Capture the cell that displays the provided text and extract its (x, y) central coordinate. 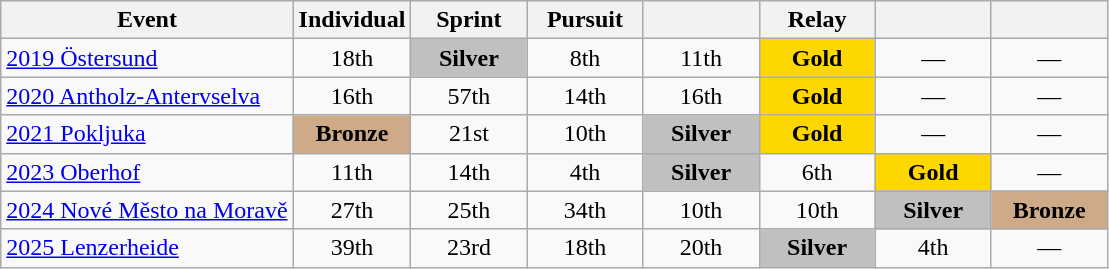
23rd (469, 248)
2020 Antholz-Antervselva (147, 96)
2023 Oberhof (147, 172)
27th (352, 210)
2024 Nové Město na Moravě (147, 210)
Relay (817, 20)
2021 Pokljuka (147, 134)
39th (352, 248)
25th (469, 210)
34th (585, 210)
Sprint (469, 20)
20th (701, 248)
8th (585, 58)
21st (469, 134)
Event (147, 20)
2019 Östersund (147, 58)
Individual (352, 20)
Pursuit (585, 20)
2025 Lenzerheide (147, 248)
57th (469, 96)
6th (817, 172)
